Search for the cell housing the specified text and yield its (x, y) center coordinate. 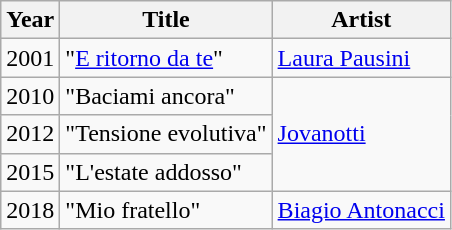
Artist (361, 20)
2015 (30, 172)
2010 (30, 96)
"Baciami ancora" (166, 96)
2001 (30, 58)
"Tensione evolutiva" (166, 134)
2018 (30, 210)
"L'estate addosso" (166, 172)
2012 (30, 134)
Jovanotti (361, 134)
Biagio Antonacci (361, 210)
"Mio fratello" (166, 210)
Laura Pausini (361, 58)
"E ritorno da te" (166, 58)
Title (166, 20)
Year (30, 20)
